For the text-containing cell, return its midpoint in (X, Y) coordinate format. 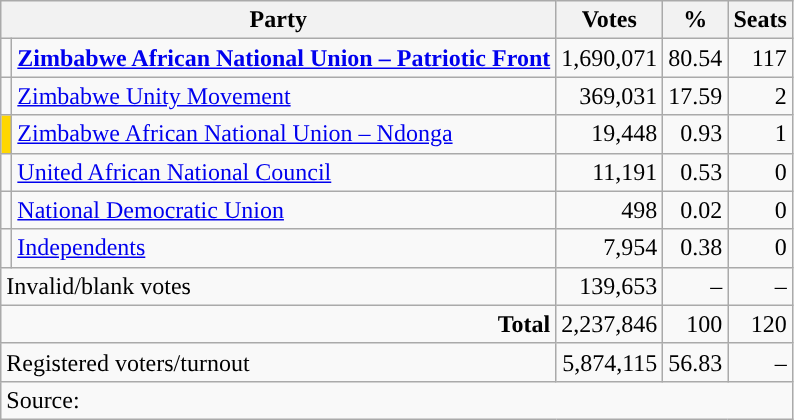
0.53 (696, 172)
Zimbabwe African National Union – Ndonga (284, 134)
2,237,846 (610, 324)
United African National Council (284, 172)
7,954 (610, 248)
Total (278, 324)
11,191 (610, 172)
0.93 (696, 134)
139,653 (610, 286)
498 (610, 210)
Zimbabwe Unity Movement (284, 96)
80.54 (696, 58)
Party (278, 20)
0.38 (696, 248)
Votes (610, 20)
117 (760, 58)
19,448 (610, 134)
National Democratic Union (284, 210)
1,690,071 (610, 58)
369,031 (610, 96)
120 (760, 324)
Invalid/blank votes (278, 286)
Seats (760, 20)
1 (760, 134)
5,874,115 (610, 362)
100 (696, 324)
% (696, 20)
56.83 (696, 362)
2 (760, 96)
0.02 (696, 210)
17.59 (696, 96)
Independents (284, 248)
Zimbabwe African National Union – Patriotic Front (284, 58)
Registered voters/turnout (278, 362)
Source: (397, 400)
